Locate the cell with the specified text and output its [x, y] center coordinate. 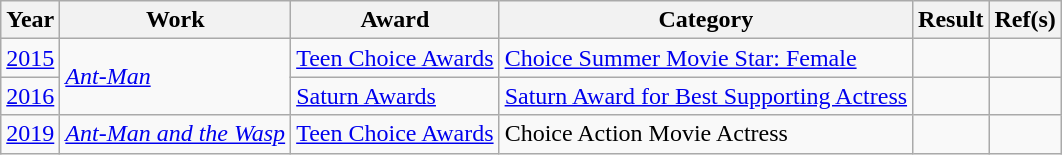
Category [706, 20]
Award [395, 20]
Choice Summer Movie Star: Female [706, 58]
Choice Action Movie Actress [706, 134]
Saturn Awards [395, 96]
Ant-Man and the Wasp [176, 134]
2019 [30, 134]
2016 [30, 96]
Saturn Award for Best Supporting Actress [706, 96]
Ref(s) [1025, 20]
Work [176, 20]
Year [30, 20]
Ant-Man [176, 77]
2015 [30, 58]
Result [951, 20]
